Search for the cell housing the specified text and yield its [X, Y] center coordinate. 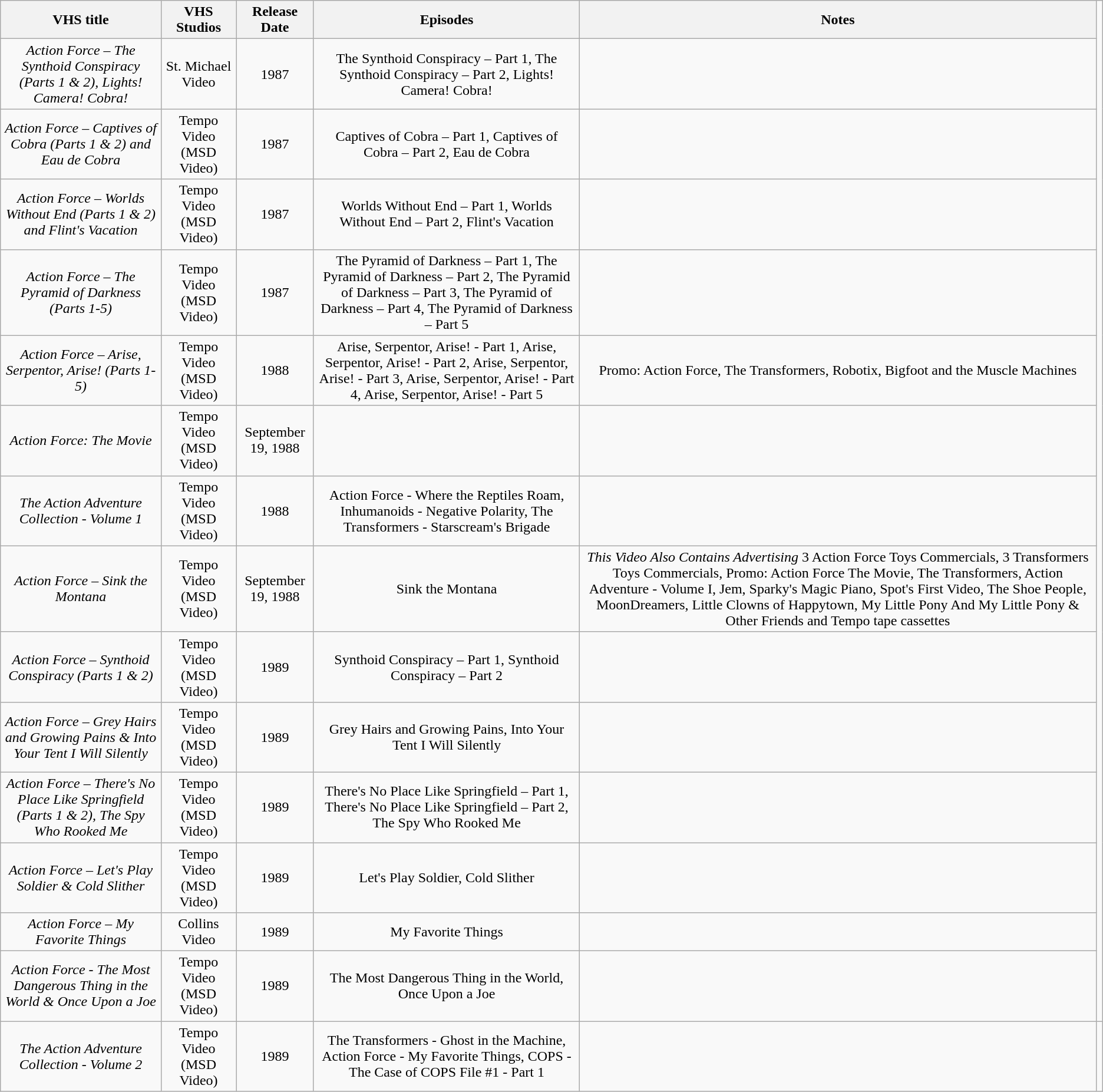
VHS Studios [198, 20]
The Action Adventure Collection - Volume 2 [81, 1056]
Episodes [447, 20]
The Synthoid Conspiracy – Part 1, The Synthoid Conspiracy – Part 2, Lights! Camera! Cobra! [447, 74]
The Transformers - Ghost in the Machine, Action Force - My Favorite Things, COPS - The Case of COPS File #1 - Part 1 [447, 1056]
The Most Dangerous Thing in the World, Once Upon a Joe [447, 987]
Action Force – The Pyramid of Darkness (Parts 1-5) [81, 292]
Synthoid Conspiracy – Part 1, Synthoid Conspiracy – Part 2 [447, 667]
Action Force – Grey Hairs and Growing Pains & Into Your Tent I Will Silently [81, 737]
There's No Place Like Springfield – Part 1, There's No Place Like Springfield – Part 2, The Spy Who Rooked Me [447, 807]
St. Michael Video [198, 74]
Action Force – There's No Place Like Springfield (Parts 1 & 2), The Spy Who Rooked Me [81, 807]
Release Date [275, 20]
Sink the Montana [447, 589]
Captives of Cobra – Part 1, Captives of Cobra – Part 2, Eau de Cobra [447, 144]
Promo: Action Force, The Transformers, Robotix, Bigfoot and the Muscle Machines [838, 370]
Action Force – Sink the Montana [81, 589]
VHS title [81, 20]
Notes [838, 20]
Action Force – Synthoid Conspiracy (Parts 1 & 2) [81, 667]
Action Force - Where the Reptiles Roam, Inhumanoids - Negative Polarity, The Transformers - Starscream's Brigade [447, 510]
Action Force – Captives of Cobra (Parts 1 & 2) and Eau de Cobra [81, 144]
Action Force – Worlds Without End (Parts 1 & 2) and Flint's Vacation [81, 215]
Action Force: The Movie [81, 441]
Let's Play Soldier, Cold Slither [447, 878]
My Favorite Things [447, 932]
Grey Hairs and Growing Pains, Into Your Tent I Will Silently [447, 737]
Worlds Without End – Part 1, Worlds Without End – Part 2, Flint's Vacation [447, 215]
Action Force - The Most Dangerous Thing in the World & Once Upon a Joe [81, 987]
Action Force – Let's Play Soldier & Cold Slither [81, 878]
Action Force – My Favorite Things [81, 932]
Action Force – Arise, Serpentor, Arise! (Parts 1-5) [81, 370]
Action Force – The Synthoid Conspiracy (Parts 1 & 2), Lights! Camera! Cobra! [81, 74]
Collins Video [198, 932]
The Action Adventure Collection - Volume 1 [81, 510]
